Locate the cell with the specified text and output its (x, y) center coordinate. 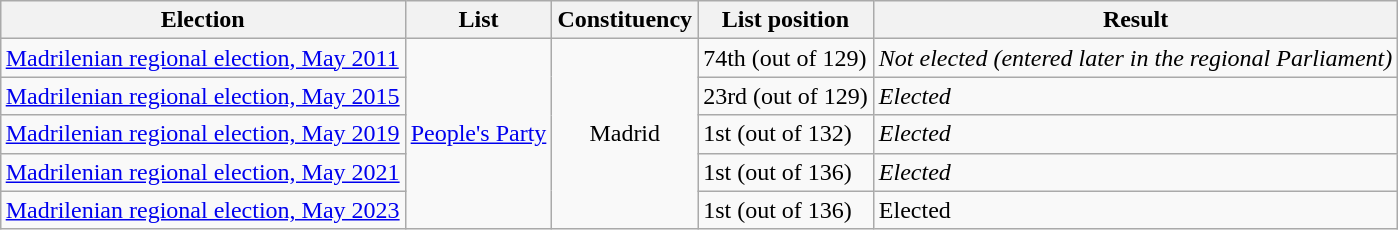
Constituency (625, 20)
Madrilenian regional election, May 2023 (202, 210)
Not elected (entered later in the regional Parliament) (1135, 58)
74th (out of 129) (786, 58)
List (478, 20)
Madrilenian regional election, May 2019 (202, 134)
1st (out of 132) (786, 134)
List position (786, 20)
Election (202, 20)
Result (1135, 20)
23rd (out of 129) (786, 96)
People's Party (478, 134)
Madrid (625, 134)
Madrilenian regional election, May 2015 (202, 96)
Madrilenian regional election, May 2011 (202, 58)
Madrilenian regional election, May 2021 (202, 172)
